Scan for the cell matching the given text and deliver its [X, Y] coordinate at center. 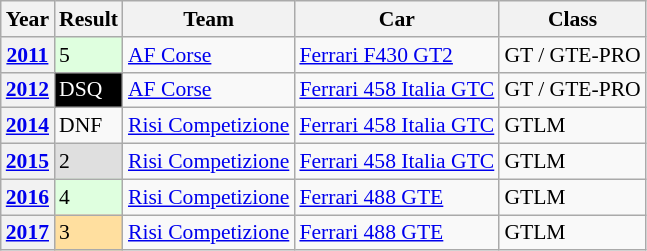
3 [88, 233]
Year [28, 19]
2 [88, 162]
DSQ [88, 90]
DNF [88, 126]
Ferrari F430 GT2 [396, 55]
5 [88, 55]
2016 [28, 197]
2014 [28, 126]
Class [572, 19]
4 [88, 197]
2011 [28, 55]
2012 [28, 90]
Result [88, 19]
Car [396, 19]
2015 [28, 162]
Team [208, 19]
2017 [28, 233]
